Pinpoint the cell where the given text exists, returning its [X, Y] midpoint coordinate. 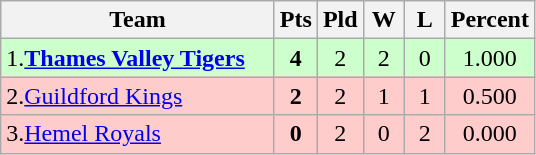
3.Hemel Royals [138, 134]
Pts [296, 20]
Percent [490, 20]
2.Guildford Kings [138, 96]
0.000 [490, 134]
1.000 [490, 58]
Pld [340, 20]
1.Thames Valley Tigers [138, 58]
W [384, 20]
4 [296, 58]
Team [138, 20]
L [424, 20]
0.500 [490, 96]
